Scan for the cell matching the given text and deliver its (X, Y) coordinate at center. 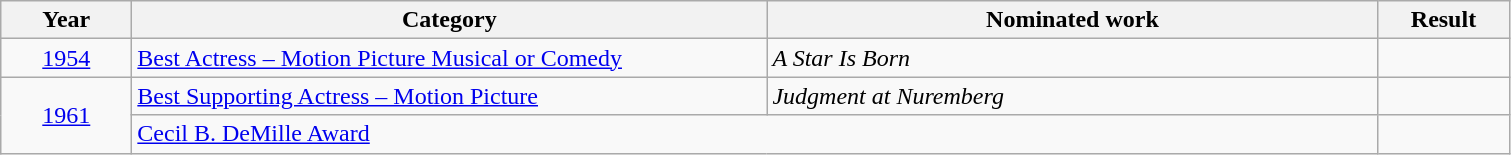
Judgment at Nuremberg (1072, 96)
Best Actress – Motion Picture Musical or Comedy (450, 58)
Best Supporting Actress – Motion Picture (450, 96)
Result (1444, 20)
Nominated work (1072, 20)
Year (66, 20)
1961 (66, 115)
A Star Is Born (1072, 58)
Cecil B. DeMille Award (755, 134)
1954 (66, 58)
Category (450, 20)
